Provide the (x, y) coordinate of the cell's center where the given text is located.  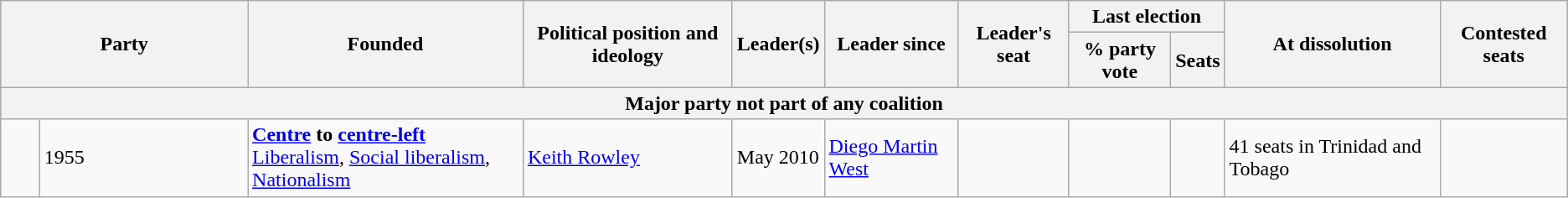
1955 (143, 158)
Diego Martin West (891, 158)
% party vote (1119, 60)
At dissolution (1332, 44)
Leader since (891, 44)
Leader's seat (1014, 44)
Seats (1198, 60)
Centre to centre-leftLiberalism, Social liberalism, Nationalism (385, 158)
Leader(s) (778, 44)
May 2010 (778, 158)
Founded (385, 44)
Keith Rowley (627, 158)
Party (124, 44)
Political position and ideology (627, 44)
Last election (1147, 17)
41 seats in Trinidad and Tobago (1332, 158)
Major party not part of any coalition (784, 103)
Contested seats (1504, 44)
